Detect which cell encompasses the target text, then output its (X, Y) center coordinate. 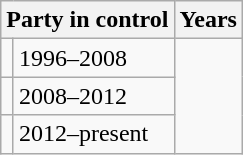
2012–present (94, 134)
2008–2012 (94, 96)
Party in control (88, 20)
1996–2008 (94, 58)
Years (208, 20)
